Scan for the cell matching the given text and deliver its (x, y) coordinate at center. 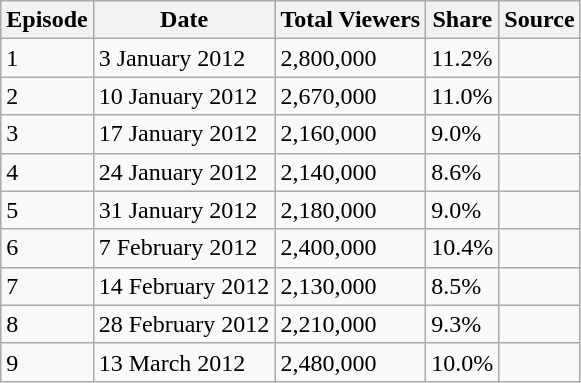
8.6% (462, 172)
Episode (47, 20)
10.0% (462, 362)
3 (47, 134)
2,210,000 (350, 324)
3 January 2012 (184, 58)
2,400,000 (350, 248)
11.2% (462, 58)
2,130,000 (350, 286)
2 (47, 96)
10.4% (462, 248)
14 February 2012 (184, 286)
8 (47, 324)
6 (47, 248)
Source (540, 20)
5 (47, 210)
1 (47, 58)
2,180,000 (350, 210)
2,160,000 (350, 134)
13 March 2012 (184, 362)
28 February 2012 (184, 324)
10 January 2012 (184, 96)
2,140,000 (350, 172)
2,480,000 (350, 362)
31 January 2012 (184, 210)
9 (47, 362)
8.5% (462, 286)
Total Viewers (350, 20)
7 (47, 286)
11.0% (462, 96)
7 February 2012 (184, 248)
4 (47, 172)
Share (462, 20)
17 January 2012 (184, 134)
2,670,000 (350, 96)
2,800,000 (350, 58)
24 January 2012 (184, 172)
9.3% (462, 324)
Date (184, 20)
